Provide the [X, Y] coordinate of the cell's center where the given text is located.  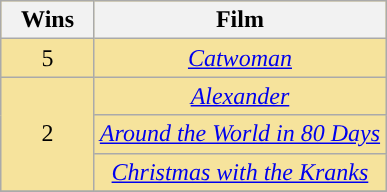
5 [48, 58]
Alexander [240, 96]
Christmas with the Kranks [240, 172]
Catwoman [240, 58]
Wins [48, 20]
Film [240, 20]
Around the World in 80 Days [240, 134]
2 [48, 134]
